Determine the (x, y) coordinate at the center of the cell enclosing the given text.  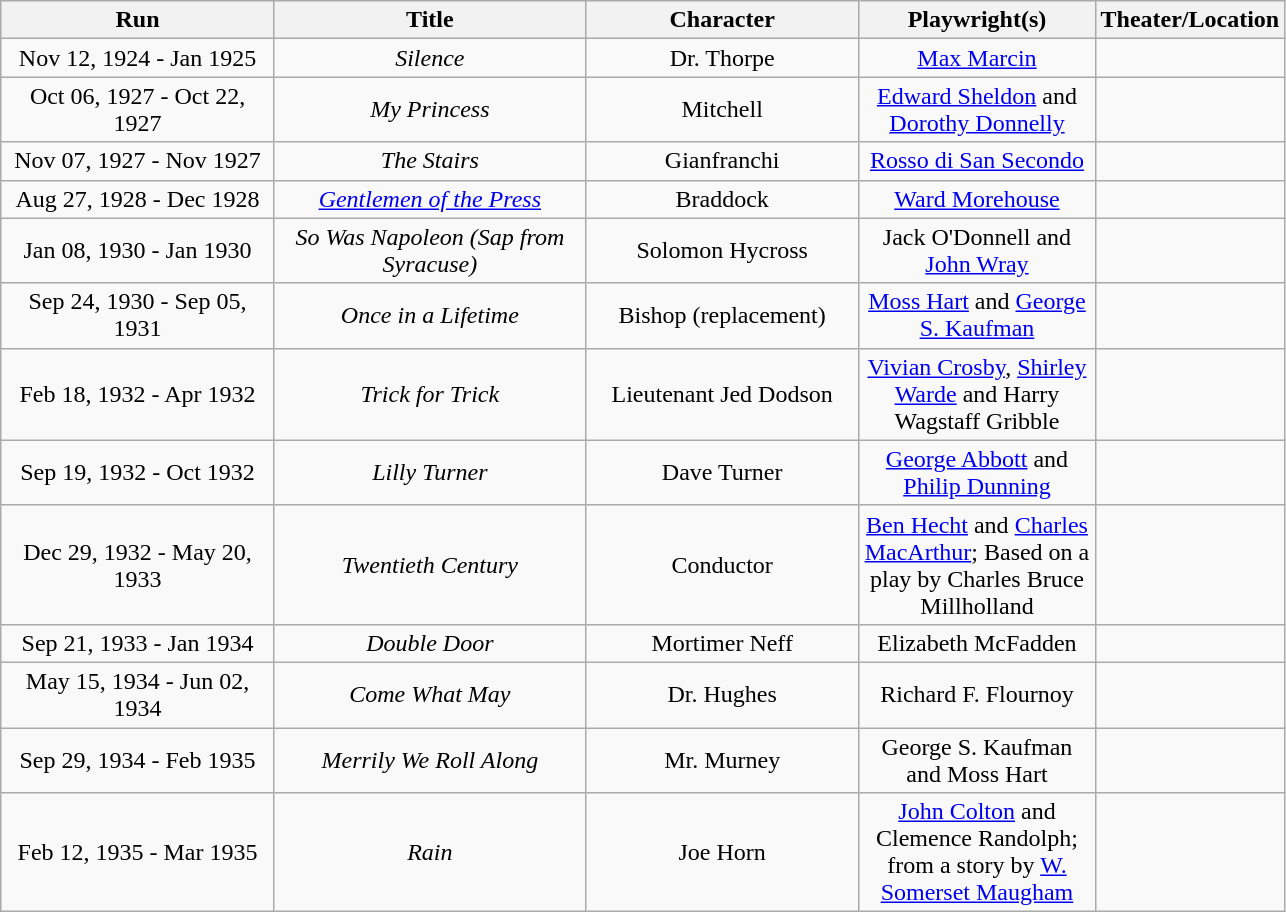
So Was Napoleon (Sap from Syracuse) (430, 250)
Dave Turner (722, 472)
Dec 29, 1932 - May 20, 1933 (138, 564)
Feb 12, 1935 - Mar 1935 (138, 852)
Once in a Lifetime (430, 316)
Elizabeth McFadden (977, 643)
John Colton and Clemence Randolph; from a story by W. Somerset Maugham (977, 852)
Max Marcin (977, 58)
Title (430, 20)
Vivian Crosby, Shirley Warde and Harry Wagstaff Gribble (977, 394)
Gianfranchi (722, 161)
Playwright(s) (977, 20)
George Abbott and Philip Dunning (977, 472)
Merrily We Roll Along (430, 760)
My Princess (430, 110)
Feb 18, 1932 - Apr 1932 (138, 394)
Braddock (722, 199)
Bishop (replacement) (722, 316)
Richard F. Flournoy (977, 694)
Dr. Hughes (722, 694)
Lieutenant Jed Dodson (722, 394)
Lilly Turner (430, 472)
Double Door (430, 643)
Mortimer Neff (722, 643)
Oct 06, 1927 - Oct 22, 1927 (138, 110)
Run (138, 20)
Aug 27, 1928 - Dec 1928 (138, 199)
Nov 12, 1924 - Jan 1925 (138, 58)
George S. Kaufman and Moss Hart (977, 760)
Sep 29, 1934 - Feb 1935 (138, 760)
Ward Morehouse (977, 199)
Joe Horn (722, 852)
Moss Hart and George S. Kaufman (977, 316)
Theater/Location (1190, 20)
Jan 08, 1930 - Jan 1930 (138, 250)
Character (722, 20)
Dr. Thorpe (722, 58)
Sep 21, 1933 - Jan 1934 (138, 643)
Silence (430, 58)
Conductor (722, 564)
The Stairs (430, 161)
Trick for Trick (430, 394)
Twentieth Century (430, 564)
Sep 24, 1930 - Sep 05, 1931 (138, 316)
Jack O'Donnell and John Wray (977, 250)
Edward Sheldon and Dorothy Donnelly (977, 110)
Nov 07, 1927 - Nov 1927 (138, 161)
Mr. Murney (722, 760)
Sep 19, 1932 - Oct 1932 (138, 472)
Rain (430, 852)
May 15, 1934 - Jun 02, 1934 (138, 694)
Ben Hecht and Charles MacArthur; Based on a play by Charles Bruce Millholland (977, 564)
Come What May (430, 694)
Solomon Hycross (722, 250)
Mitchell (722, 110)
Gentlemen of the Press (430, 199)
Rosso di San Secondo (977, 161)
